Capture the cell that displays the provided text and extract its [x, y] central coordinate. 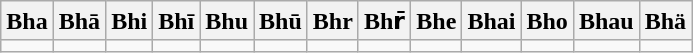
Bhu [227, 21]
Bha [27, 21]
Bhā [79, 21]
Bhī [176, 21]
Bhū [281, 21]
Bhi [130, 21]
Bhr̄ [384, 21]
Bhe [436, 21]
Bho [547, 21]
Bhau [606, 21]
Bhai [492, 21]
Bhr [332, 21]
Bhä [665, 21]
